Search for the cell housing the specified text and yield its [X, Y] center coordinate. 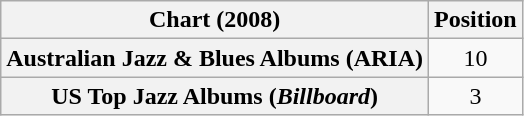
Australian Jazz & Blues Albums (ARIA) [215, 58]
Chart (2008) [215, 20]
US Top Jazz Albums (Billboard) [215, 96]
10 [476, 58]
Position [476, 20]
3 [476, 96]
